Capture the cell that displays the provided text and extract its [x, y] central coordinate. 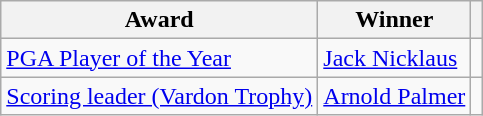
Winner [394, 20]
Arnold Palmer [394, 96]
PGA Player of the Year [160, 58]
Jack Nicklaus [394, 58]
Scoring leader (Vardon Trophy) [160, 96]
Award [160, 20]
